Return [x, y] of the center of cell containing provided text 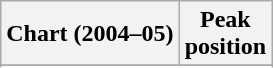
Peakposition [225, 34]
Chart (2004–05) [90, 34]
